Identify which cell holds the provided text, then report its [x, y] central coordinate. 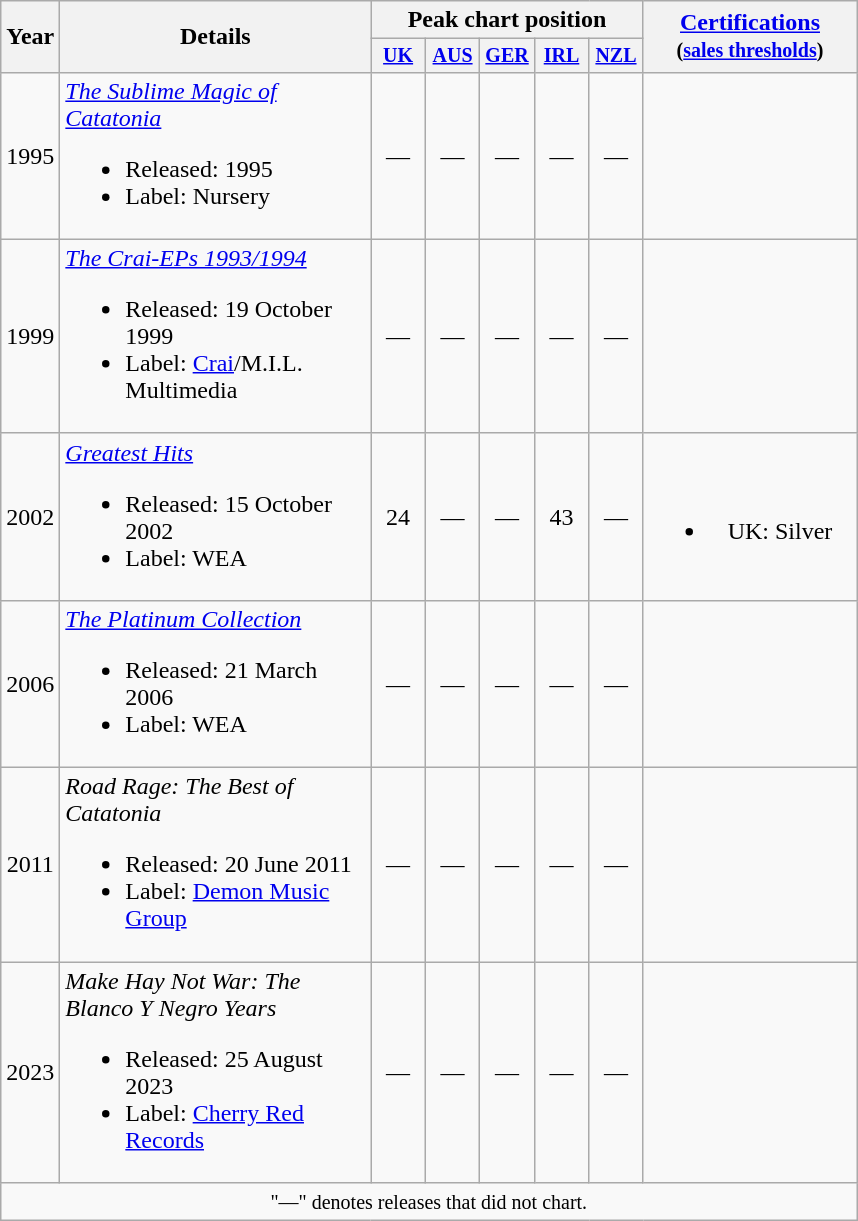
Make Hay Not War: The Blanco Y Negro YearsReleased: 25 August 2023Label: Cherry Red Records [216, 1072]
"—" denotes releases that did not chart. [429, 1202]
Road Rage: The Best of CatatoniaReleased: 20 June 2011Label: Demon Music Group [216, 865]
Certifications(sales thresholds) [750, 37]
24 [398, 516]
UK: Silver [750, 516]
2011 [30, 865]
43 [561, 516]
The Platinum CollectionReleased: 21 March 2006Label: WEA [216, 684]
2006 [30, 684]
AUS [452, 56]
1995 [30, 156]
IRL [561, 56]
Peak chart position [507, 20]
NZL [616, 56]
The Sublime Magic of CatatoniaReleased: 1995Label: Nursery [216, 156]
Details [216, 37]
Greatest HitsReleased: 15 October 2002Label: WEA [216, 516]
2002 [30, 516]
GER [507, 56]
UK [398, 56]
Year [30, 37]
1999 [30, 336]
The Crai-EPs 1993/1994Released: 19 October 1999Label: Crai/M.I.L. Multimedia [216, 336]
2023 [30, 1072]
